Determine the (x, y) coordinate at the center of the cell enclosing the given text.  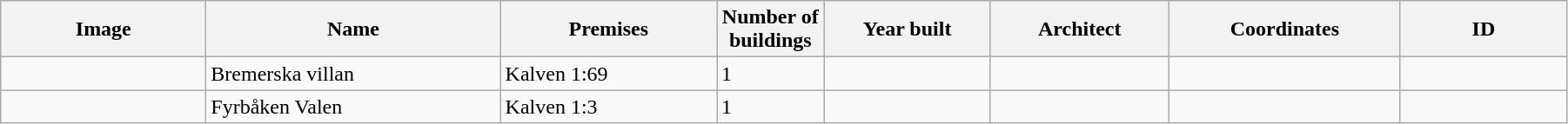
Coordinates (1284, 29)
Image (104, 29)
Year built (907, 29)
Name (353, 29)
Premises (608, 29)
Kalven 1:3 (608, 107)
Architect (1079, 29)
Number ofbuildings (771, 29)
Kalven 1:69 (608, 74)
ID (1483, 29)
Fyrbåken Valen (353, 107)
Bremerska villan (353, 74)
